Capture the cell that displays the provided text and extract its [X, Y] central coordinate. 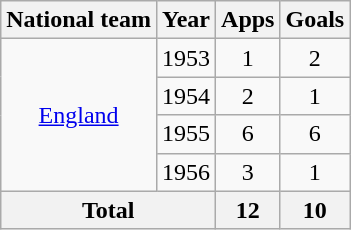
10 [315, 210]
1954 [186, 96]
1953 [186, 58]
1955 [186, 134]
Total [108, 210]
12 [248, 210]
1956 [186, 172]
England [79, 115]
Year [186, 20]
National team [79, 20]
Apps [248, 20]
3 [248, 172]
Goals [315, 20]
